Locate the cell with the specified text and output its [X, Y] center coordinate. 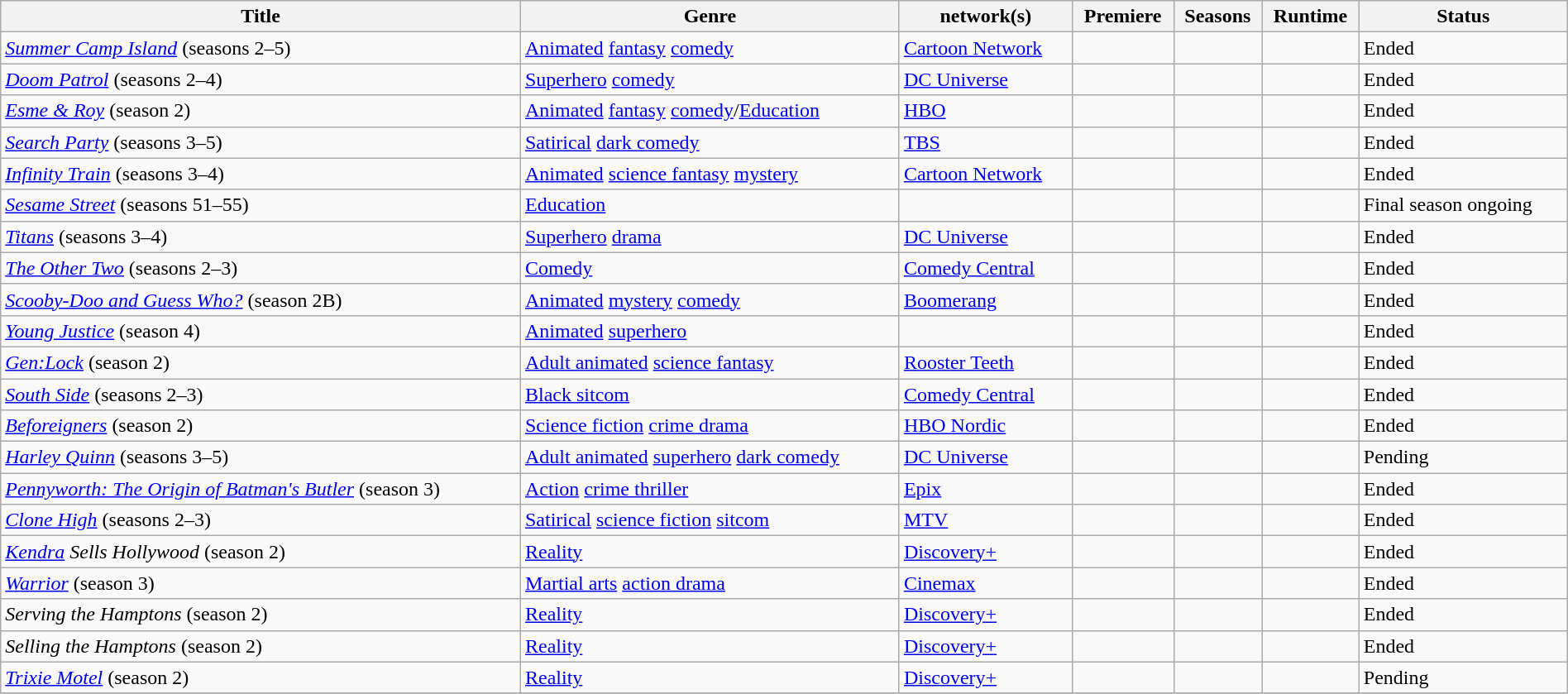
Adult animated science fantasy [710, 362]
Black sitcom [710, 395]
Final season ongoing [1463, 205]
Runtime [1311, 17]
Animated fantasy comedy [710, 48]
Beforeigners (season 2) [261, 426]
Epix [986, 489]
Genre [710, 17]
HBO [986, 111]
Infinity Train (seasons 3–4) [261, 174]
Superhero comedy [710, 79]
Satirical science fiction sitcom [710, 520]
Action crime thriller [710, 489]
Education [710, 205]
Adult animated superhero dark comedy [710, 457]
Status [1463, 17]
Titans (seasons 3–4) [261, 237]
Cinemax [986, 583]
Martial arts action drama [710, 583]
Selling the Hamptons (season 2) [261, 646]
Doom Patrol (seasons 2–4) [261, 79]
Clone High (seasons 2–3) [261, 520]
Warrior (season 3) [261, 583]
Satirical dark comedy [710, 142]
Animated mystery comedy [710, 299]
Science fiction crime drama [710, 426]
Young Justice (season 4) [261, 331]
MTV [986, 520]
Seasons [1217, 17]
Search Party (seasons 3–5) [261, 142]
TBS [986, 142]
Summer Camp Island (seasons 2–5) [261, 48]
Harley Quinn (seasons 3–5) [261, 457]
Pennyworth: The Origin of Batman's Butler (season 3) [261, 489]
Superhero drama [710, 237]
Rooster Teeth [986, 362]
South Side (seasons 2–3) [261, 395]
Serving the Hamptons (season 2) [261, 615]
Esme & Roy (season 2) [261, 111]
Animated fantasy comedy/Education [710, 111]
network(s) [986, 17]
Premiere [1123, 17]
Trixie Motel (season 2) [261, 677]
Kendra Sells Hollywood (season 2) [261, 552]
Scooby-Doo and Guess Who? (season 2B) [261, 299]
Comedy [710, 268]
Title [261, 17]
Sesame Street (seasons 51–55) [261, 205]
HBO Nordic [986, 426]
Animated superhero [710, 331]
Animated science fantasy mystery [710, 174]
The Other Two (seasons 2–3) [261, 268]
Boomerang [986, 299]
Gen:Lock (season 2) [261, 362]
